Detect which cell encompasses the target text, then output its (X, Y) center coordinate. 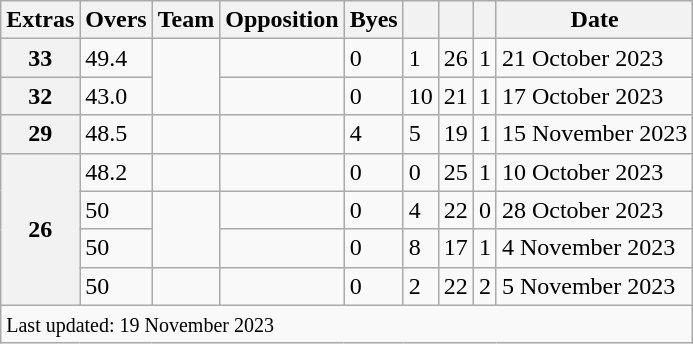
48.5 (116, 134)
28 October 2023 (594, 210)
Date (594, 20)
43.0 (116, 96)
Last updated: 19 November 2023 (347, 324)
33 (40, 58)
5 November 2023 (594, 286)
8 (420, 248)
25 (456, 172)
49.4 (116, 58)
29 (40, 134)
Extras (40, 20)
10 (420, 96)
10 October 2023 (594, 172)
17 October 2023 (594, 96)
15 November 2023 (594, 134)
48.2 (116, 172)
19 (456, 134)
17 (456, 248)
21 (456, 96)
Opposition (282, 20)
5 (420, 134)
Overs (116, 20)
Byes (374, 20)
Team (186, 20)
21 October 2023 (594, 58)
4 November 2023 (594, 248)
32 (40, 96)
